Determine the (x, y) coordinate at the center of the cell enclosing the given text.  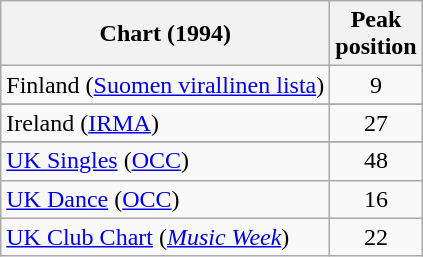
Ireland (IRMA) (166, 123)
Finland (Suomen virallinen lista) (166, 85)
UK Club Chart (Music Week) (166, 237)
16 (376, 199)
9 (376, 85)
22 (376, 237)
Peakposition (376, 34)
UK Dance (OCC) (166, 199)
48 (376, 161)
UK Singles (OCC) (166, 161)
27 (376, 123)
Chart (1994) (166, 34)
